For the text-containing cell, return its midpoint in (X, Y) coordinate format. 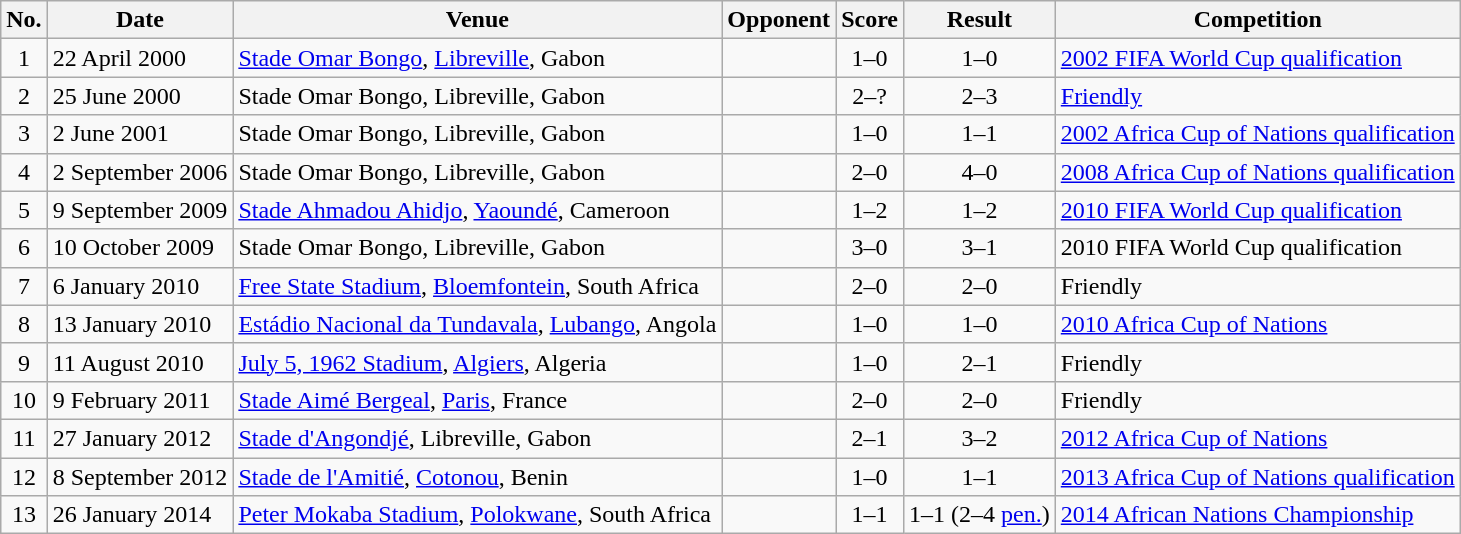
11 August 2010 (140, 362)
10 October 2009 (140, 248)
12 (24, 477)
Stade Aimé Bergeal, Paris, France (478, 400)
1–1 (2–4 pen.) (980, 515)
Stade d'Angondjé, Libreville, Gabon (478, 438)
Venue (478, 20)
13 (24, 515)
9 (24, 362)
10 (24, 400)
27 January 2012 (140, 438)
8 September 2012 (140, 477)
2002 FIFA World Cup qualification (1258, 58)
5 (24, 210)
Stade Ahmadou Ahidjo, Yaoundé, Cameroon (478, 210)
2–? (870, 96)
3–1 (980, 248)
2010 Africa Cup of Nations (1258, 324)
Estádio Nacional da Tundavala, Lubango, Angola (478, 324)
6 January 2010 (140, 286)
22 April 2000 (140, 58)
1 (24, 58)
Peter Mokaba Stadium, Polokwane, South Africa (478, 515)
6 (24, 248)
2 June 2001 (140, 134)
July 5, 1962 Stadium, Algiers, Algeria (478, 362)
Score (870, 20)
7 (24, 286)
2013 Africa Cup of Nations qualification (1258, 477)
3–2 (980, 438)
2 September 2006 (140, 172)
8 (24, 324)
2012 Africa Cup of Nations (1258, 438)
9 February 2011 (140, 400)
Free State Stadium, Bloemfontein, South Africa (478, 286)
Opponent (779, 20)
2008 Africa Cup of Nations qualification (1258, 172)
4 (24, 172)
2 (24, 96)
Date (140, 20)
2002 Africa Cup of Nations qualification (1258, 134)
4–0 (980, 172)
11 (24, 438)
25 June 2000 (140, 96)
13 January 2010 (140, 324)
3–0 (870, 248)
Stade de l'Amitié, Cotonou, Benin (478, 477)
26 January 2014 (140, 515)
No. (24, 20)
2–3 (980, 96)
Competition (1258, 20)
3 (24, 134)
9 September 2009 (140, 210)
2014 African Nations Championship (1258, 515)
Result (980, 20)
